Identify which cell holds the provided text, then report its (x, y) central coordinate. 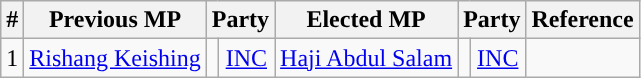
Elected MP (366, 20)
Rishang Keishing (115, 58)
Haji Abdul Salam (366, 58)
1 (12, 58)
# (12, 20)
Reference (582, 20)
Previous MP (115, 20)
